Capture the cell that displays the provided text and extract its (X, Y) central coordinate. 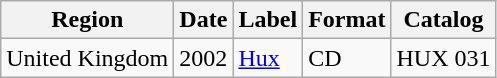
Date (204, 20)
United Kingdom (88, 58)
Format (347, 20)
HUX 031 (444, 58)
2002 (204, 58)
Catalog (444, 20)
Region (88, 20)
Label (268, 20)
Hux (268, 58)
CD (347, 58)
